Pinpoint the cell where the given text exists, returning its (x, y) midpoint coordinate. 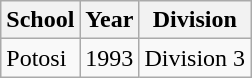
Division 3 (195, 58)
1993 (110, 58)
Year (110, 20)
School (40, 20)
Potosi (40, 58)
Division (195, 20)
